Scan for the cell matching the given text and deliver its [x, y] coordinate at center. 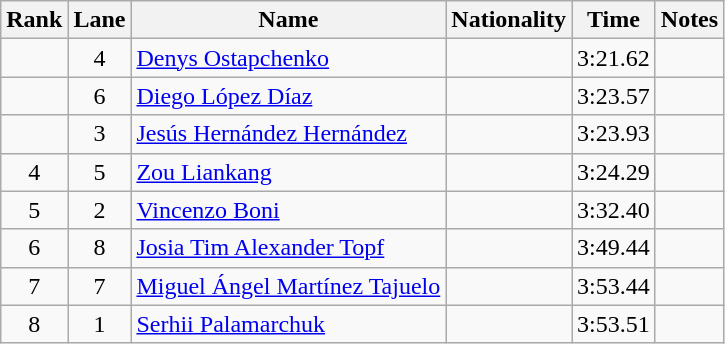
Diego López Díaz [288, 96]
3:24.29 [614, 172]
Notes [689, 20]
3:23.57 [614, 96]
3:32.40 [614, 210]
Denys Ostapchenko [288, 58]
3:49.44 [614, 248]
Serhii Palamarchuk [288, 324]
Vincenzo Boni [288, 210]
3:21.62 [614, 58]
3 [100, 134]
2 [100, 210]
3:53.51 [614, 324]
Zou Liankang [288, 172]
1 [100, 324]
Josia Tim Alexander Topf [288, 248]
3:23.93 [614, 134]
Lane [100, 20]
Miguel Ángel Martínez Tajuelo [288, 286]
Time [614, 20]
Nationality [509, 20]
Jesús Hernández Hernández [288, 134]
Name [288, 20]
3:53.44 [614, 286]
Rank [34, 20]
